Identify which cell holds the provided text, then report its [X, Y] central coordinate. 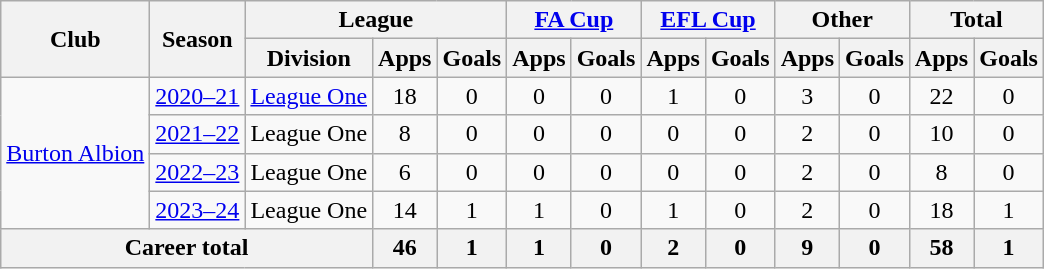
3 [807, 96]
9 [807, 248]
58 [941, 248]
Division [309, 58]
2021–22 [198, 134]
League [376, 20]
Season [198, 39]
Career total [187, 248]
Burton Albion [76, 153]
2023–24 [198, 210]
Club [76, 39]
14 [405, 210]
FA Cup [574, 20]
Other [842, 20]
22 [941, 96]
46 [405, 248]
6 [405, 172]
EFL Cup [708, 20]
2022–23 [198, 172]
10 [941, 134]
2020–21 [198, 96]
Total [976, 20]
